Extract the [x, y] coordinate from the center of the cell holding the provided text.  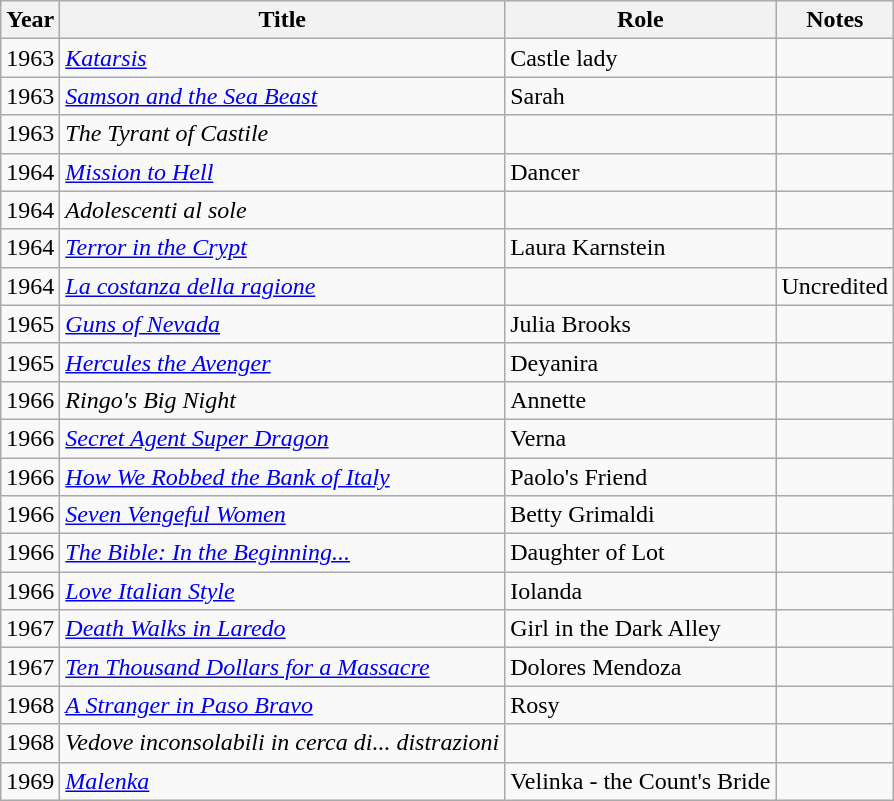
The Bible: In the Beginning... [282, 553]
Samson and the Sea Beast [282, 96]
Hercules the Avenger [282, 362]
Sarah [640, 96]
Paolo's Friend [640, 477]
Ringo's Big Night [282, 400]
Castle lady [640, 58]
Role [640, 20]
Katarsis [282, 58]
Terror in the Crypt [282, 248]
How We Robbed the Bank of Italy [282, 477]
Title [282, 20]
Girl in the Dark Alley [640, 629]
Secret Agent Super Dragon [282, 438]
Velinka - the Count's Bride [640, 781]
Dancer [640, 172]
Laura Karnstein [640, 248]
Daughter of Lot [640, 553]
The Tyrant of Castile [282, 134]
Dolores Mendoza [640, 667]
Uncredited [835, 286]
Deyanira [640, 362]
Death Walks in Laredo [282, 629]
Verna [640, 438]
Year [30, 20]
Adolescenti al sole [282, 210]
Malenka [282, 781]
Iolanda [640, 591]
A Stranger in Paso Bravo [282, 705]
Julia Brooks [640, 324]
Betty Grimaldi [640, 515]
Mission to Hell [282, 172]
Annette [640, 400]
Notes [835, 20]
Vedove inconsolabili in cerca di... distrazioni [282, 743]
Ten Thousand Dollars for a Massacre [282, 667]
Love Italian Style [282, 591]
La costanza della ragione [282, 286]
Guns of Nevada [282, 324]
Rosy [640, 705]
Seven Vengeful Women [282, 515]
1969 [30, 781]
